Extract the [X, Y] coordinate from the center of the cell holding the provided text.  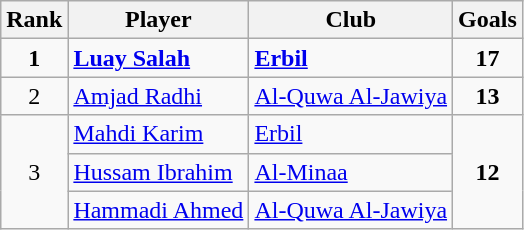
12 [488, 172]
Goals [488, 20]
17 [488, 58]
Rank [34, 20]
Player [158, 20]
Mahdi Karim [158, 134]
Club [351, 20]
1 [34, 58]
2 [34, 96]
13 [488, 96]
Luay Salah [158, 58]
Hussam Ibrahim [158, 172]
Hammadi Ahmed [158, 210]
Al-Minaa [351, 172]
3 [34, 172]
Amjad Radhi [158, 96]
